Capture the cell that displays the provided text and extract its (X, Y) central coordinate. 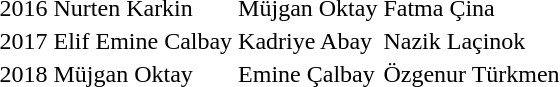
Elif Emine Calbay (143, 41)
Kadriye Abay (308, 41)
